Search for the cell housing the specified text and yield its (X, Y) center coordinate. 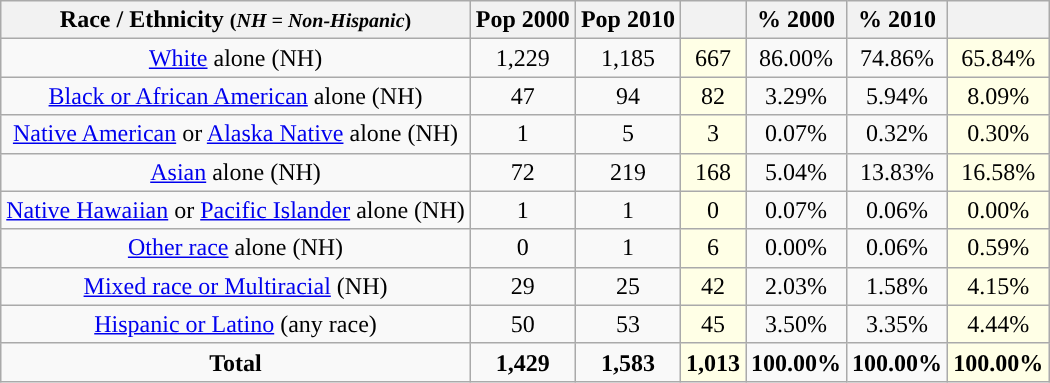
25 (628, 286)
Race / Ethnicity (NH = Non-Hispanic) (236, 20)
Total (236, 362)
219 (628, 172)
5 (628, 134)
1,185 (628, 58)
4.15% (998, 286)
3.35% (898, 324)
42 (712, 286)
6 (712, 248)
Native Hawaiian or Pacific Islander alone (NH) (236, 210)
1,229 (522, 58)
1,429 (522, 362)
Black or African American alone (NH) (236, 96)
45 (712, 324)
Hispanic or Latino (any race) (236, 324)
86.00% (796, 58)
Mixed race or Multiracial (NH) (236, 286)
74.86% (898, 58)
Pop 2000 (522, 20)
3.29% (796, 96)
Other race alone (NH) (236, 248)
72 (522, 172)
1.58% (898, 286)
667 (712, 58)
5.94% (898, 96)
0.30% (998, 134)
13.83% (898, 172)
65.84% (998, 58)
29 (522, 286)
3 (712, 134)
94 (628, 96)
82 (712, 96)
Native American or Alaska Native alone (NH) (236, 134)
168 (712, 172)
White alone (NH) (236, 58)
0.32% (898, 134)
3.50% (796, 324)
% 2000 (796, 20)
2.03% (796, 286)
16.58% (998, 172)
1,013 (712, 362)
Asian alone (NH) (236, 172)
4.44% (998, 324)
50 (522, 324)
1,583 (628, 362)
53 (628, 324)
% 2010 (898, 20)
0.59% (998, 248)
Pop 2010 (628, 20)
47 (522, 96)
5.04% (796, 172)
8.09% (998, 96)
